Provide the (x, y) coordinate of the cell's center where the given text is located.  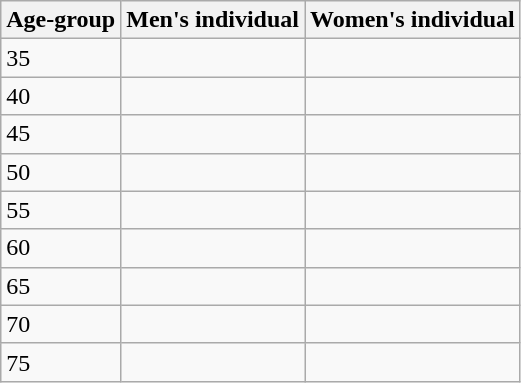
55 (61, 210)
Men's individual (213, 20)
50 (61, 172)
45 (61, 134)
65 (61, 286)
35 (61, 58)
Women's individual (412, 20)
40 (61, 96)
70 (61, 324)
Age-group (61, 20)
60 (61, 248)
75 (61, 362)
